Locate the cell with the specified text and output its (X, Y) center coordinate. 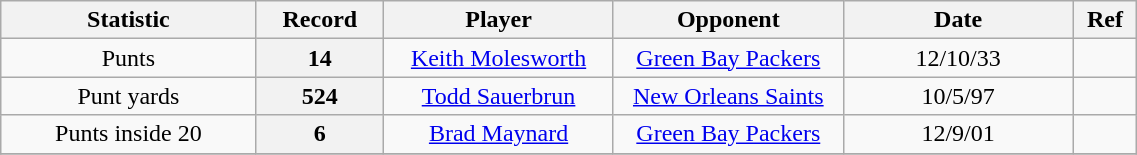
Record (320, 20)
Punt yards (128, 96)
10/5/97 (958, 96)
Player (499, 20)
Opponent (728, 20)
New Orleans Saints (728, 96)
Date (958, 20)
524 (320, 96)
12/9/01 (958, 134)
12/10/33 (958, 58)
Statistic (128, 20)
Brad Maynard (499, 134)
Ref (1105, 20)
Keith Molesworth (499, 58)
14 (320, 58)
Todd Sauerbrun (499, 96)
Punts inside 20 (128, 134)
Punts (128, 58)
6 (320, 134)
